Locate the cell with the specified text and output its (x, y) center coordinate. 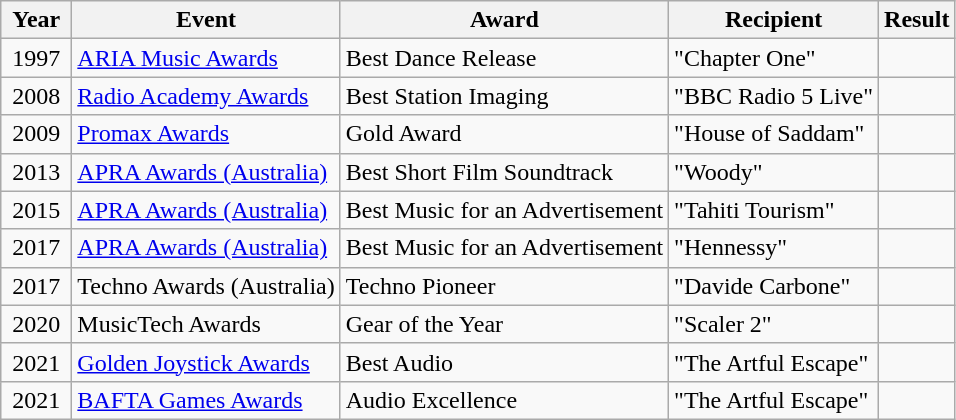
"Hennessy" (774, 248)
"Woody" (774, 172)
MusicTech Awards (206, 324)
Year (36, 20)
Techno Awards (Australia) (206, 286)
1997 (36, 58)
BAFTA Games Awards (206, 400)
Gold Award (504, 134)
ARIA Music Awards (206, 58)
Award (504, 20)
Radio Academy Awards (206, 96)
Recipient (774, 20)
2008 (36, 96)
2020 (36, 324)
Techno Pioneer (504, 286)
2013 (36, 172)
"Tahiti Tourism" (774, 210)
"Scaler 2" (774, 324)
2015 (36, 210)
Event (206, 20)
Best Audio (504, 362)
"BBC Radio 5 Live" (774, 96)
Gear of the Year (504, 324)
Best Station Imaging (504, 96)
"House of Saddam" (774, 134)
Best Dance Release (504, 58)
Promax Awards (206, 134)
Golden Joystick Awards (206, 362)
"Davide Carbone" (774, 286)
"Chapter One" (774, 58)
Best Short Film Soundtrack (504, 172)
Result (917, 20)
2009 (36, 134)
Audio Excellence (504, 400)
